From the cell containing the given text, extract its center point as (x, y) coordinate. 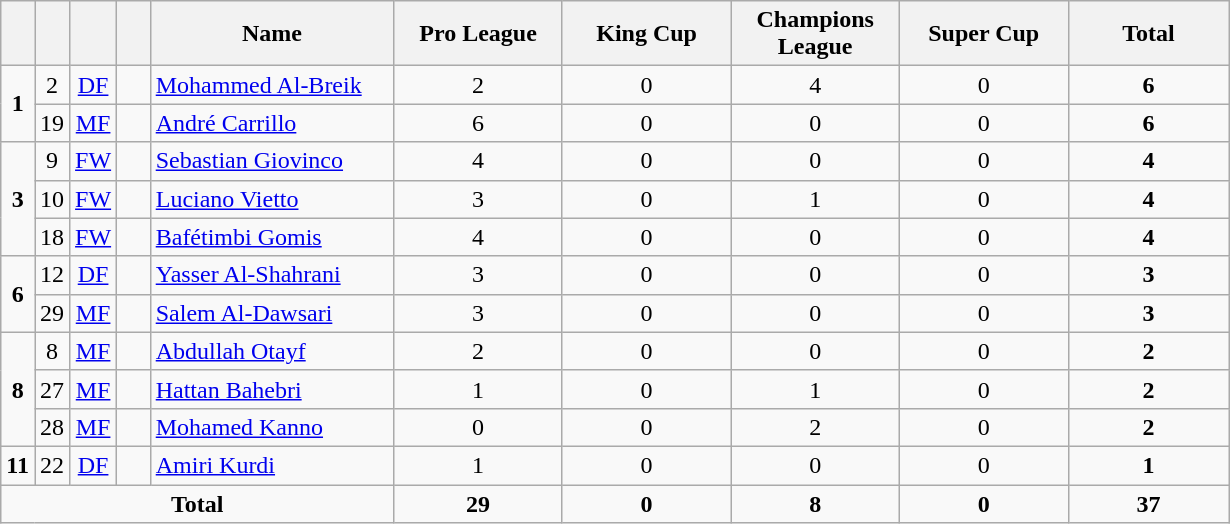
Super Cup (984, 34)
Sebastian Giovinco (272, 161)
28 (52, 427)
11 (18, 465)
Salem Al-Dawsari (272, 313)
Mohamed Kanno (272, 427)
Bafétimbi Gomis (272, 237)
27 (52, 389)
19 (52, 123)
Champions League (816, 34)
Luciano Vietto (272, 199)
Mohammed Al-Breik (272, 85)
10 (52, 199)
37 (1148, 503)
22 (52, 465)
Yasser Al-Shahrani (272, 275)
18 (52, 237)
Abdullah Otayf (272, 351)
Pro League (478, 34)
Name (272, 34)
Amiri Kurdi (272, 465)
André Carrillo (272, 123)
King Cup (646, 34)
Hattan Bahebri (272, 389)
12 (52, 275)
9 (52, 161)
